Detect which cell encompasses the target text, then output its [x, y] center coordinate. 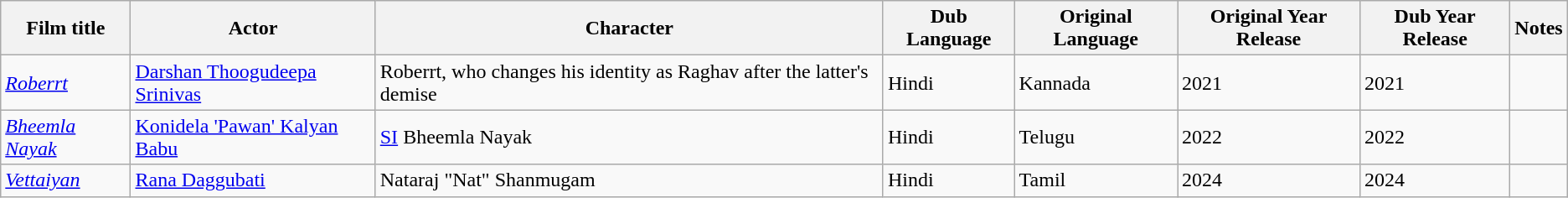
Bheemla Nayak [65, 138]
Dub Year Release [1436, 29]
Roberrt [65, 82]
Tamil [1096, 180]
Roberrt, who changes his identity as Raghav after the latter's demise [629, 82]
Film title [65, 29]
Dub Language [948, 29]
Nataraj "Nat" Shanmugam [629, 180]
Notes [1539, 29]
Konidela 'Pawan' Kalyan Babu [253, 138]
Darshan Thoogudeepa Srinivas [253, 82]
Rana Daggubati [253, 180]
Vettaiyan [65, 180]
Original Language [1096, 29]
Original Year Release [1269, 29]
Kannada [1096, 82]
Character [629, 29]
SI Bheemla Nayak [629, 138]
Actor [253, 29]
Telugu [1096, 138]
